Return (X, Y) of the center of cell containing provided text 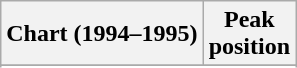
Peakposition (249, 34)
Chart (1994–1995) (102, 34)
